From the cell containing the given text, extract its center point as [x, y] coordinate. 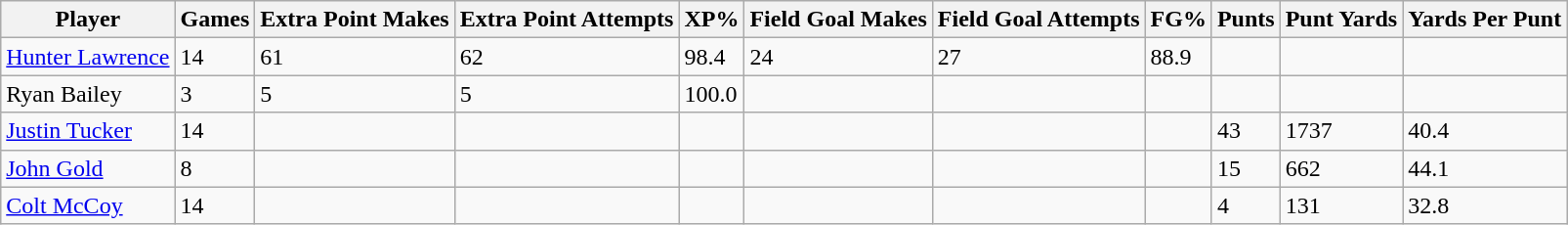
Games [215, 20]
88.9 [1178, 57]
100.0 [711, 94]
43 [1246, 131]
Colt McCoy [88, 205]
32.8 [1485, 205]
Hunter Lawrence [88, 57]
24 [838, 57]
98.4 [711, 57]
FG% [1178, 20]
John Gold [88, 168]
662 [1341, 168]
Player [88, 20]
Ryan Bailey [88, 94]
27 [1038, 57]
Field Goal Makes [838, 20]
3 [215, 94]
131 [1341, 205]
44.1 [1485, 168]
XP% [711, 20]
61 [355, 57]
Punts [1246, 20]
4 [1246, 205]
Justin Tucker [88, 131]
15 [1246, 168]
Field Goal Attempts [1038, 20]
8 [215, 168]
Extra Point Makes [355, 20]
62 [567, 57]
Punt Yards [1341, 20]
Extra Point Attempts [567, 20]
40.4 [1485, 131]
1737 [1341, 131]
Yards Per Punt [1485, 20]
